Scan for the cell matching the given text and deliver its [X, Y] coordinate at center. 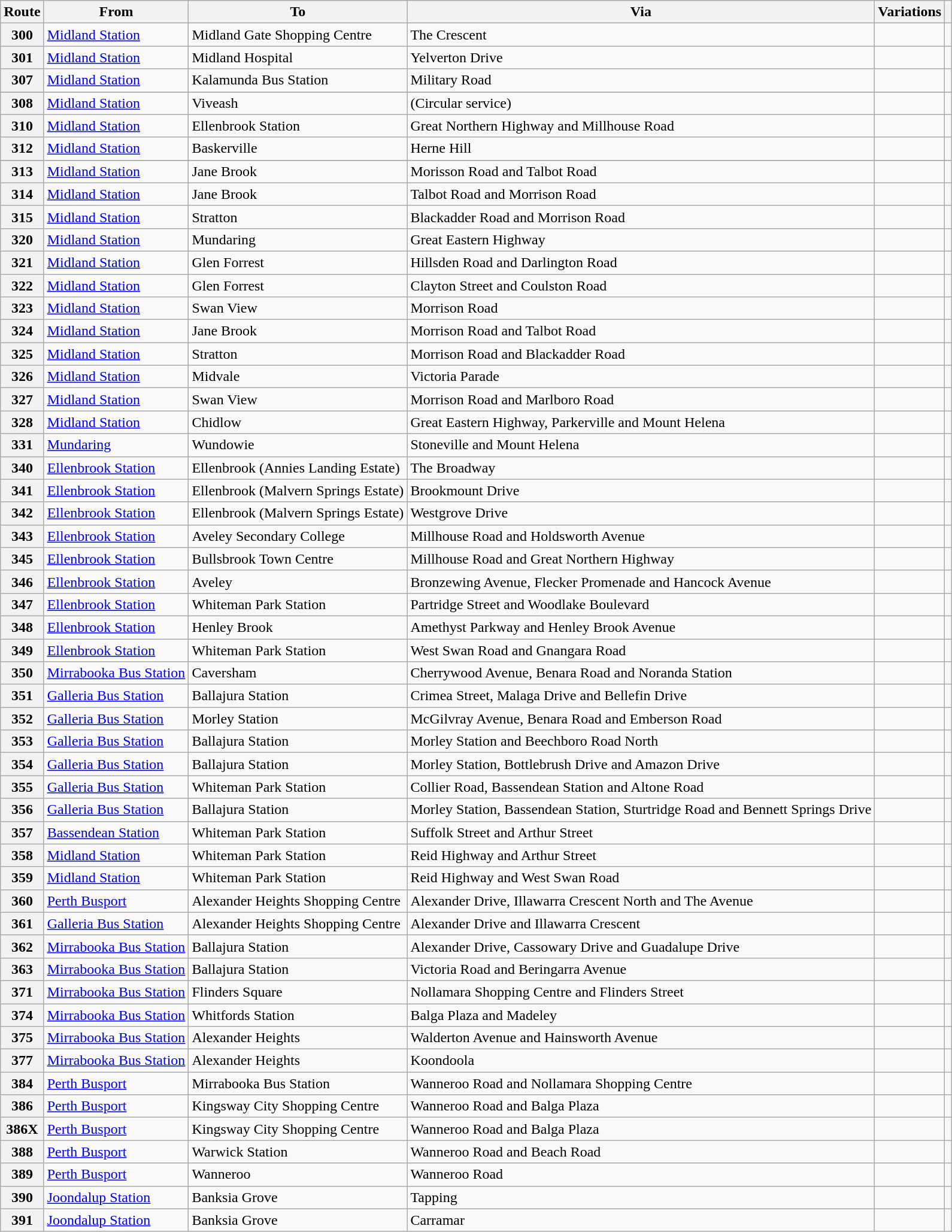
West Swan Road and Gnangara Road [641, 650]
Victoria Parade [641, 377]
374 [22, 1015]
Westgrove Drive [641, 513]
363 [22, 969]
346 [22, 582]
Walderton Avenue and Hainsworth Avenue [641, 1038]
359 [22, 878]
342 [22, 513]
320 [22, 240]
300 [22, 35]
355 [22, 787]
386X [22, 1129]
375 [22, 1038]
Morrison Road [641, 308]
321 [22, 262]
Tapping [641, 1197]
Morrison Road and Blackadder Road [641, 354]
(Circular service) [641, 103]
Route [22, 12]
371 [22, 992]
327 [22, 399]
The Crescent [641, 35]
Baskerville [298, 149]
Morley Station and Beechboro Road North [641, 741]
Warwick Station [298, 1152]
353 [22, 741]
Whitfords Station [298, 1015]
Partridge Street and Woodlake Boulevard [641, 604]
Clayton Street and Coulston Road [641, 286]
350 [22, 673]
Bronzewing Avenue, Flecker Promenade and Hancock Avenue [641, 582]
Morrison Road and Marlboro Road [641, 399]
384 [22, 1083]
Variations [910, 12]
345 [22, 559]
340 [22, 468]
Nollamara Shopping Centre and Flinders Street [641, 992]
Wundowie [298, 445]
Hillsden Road and Darlington Road [641, 262]
Alexander Drive and Illawarra Crescent [641, 924]
Millhouse Road and Holdsworth Avenue [641, 536]
Herne Hill [641, 149]
Great Eastern Highway [641, 240]
Brookmount Drive [641, 491]
315 [22, 217]
Flinders Square [298, 992]
Midvale [298, 377]
348 [22, 627]
Amethyst Parkway and Henley Brook Avenue [641, 627]
313 [22, 171]
Reid Highway and Arthur Street [641, 855]
Great Eastern Highway, Parkerville and Mount Helena [641, 422]
Carramar [641, 1220]
Crimea Street, Malaga Drive and Bellefin Drive [641, 696]
Viveash [298, 103]
362 [22, 946]
361 [22, 924]
351 [22, 696]
360 [22, 901]
356 [22, 810]
352 [22, 719]
388 [22, 1152]
343 [22, 536]
From [116, 12]
Morisson Road and Talbot Road [641, 171]
Chidlow [298, 422]
Bassendean Station [116, 833]
312 [22, 149]
Morley Station [298, 719]
Yelverton Drive [641, 57]
308 [22, 103]
Wanneroo Road [641, 1175]
Henley Brook [298, 627]
322 [22, 286]
Collier Road, Bassendean Station and Altone Road [641, 787]
Midland Hospital [298, 57]
331 [22, 445]
Bullsbrook Town Centre [298, 559]
389 [22, 1175]
314 [22, 194]
To [298, 12]
386 [22, 1106]
Alexander Drive, Cassowary Drive and Guadalupe Drive [641, 946]
Koondoola [641, 1061]
323 [22, 308]
328 [22, 422]
310 [22, 126]
341 [22, 491]
Wanneroo Road and Beach Road [641, 1152]
Military Road [641, 80]
391 [22, 1220]
325 [22, 354]
McGilvray Avenue, Benara Road and Emberson Road [641, 719]
Balga Plaza and Madeley [641, 1015]
Millhouse Road and Great Northern Highway [641, 559]
Kalamunda Bus Station [298, 80]
377 [22, 1061]
Midland Gate Shopping Centre [298, 35]
Alexander Drive, Illawarra Crescent North and The Avenue [641, 901]
Reid Highway and West Swan Road [641, 878]
307 [22, 80]
Morley Station, Bassendean Station, Sturtridge Road and Bennett Springs Drive [641, 810]
Talbot Road and Morrison Road [641, 194]
357 [22, 833]
Great Northern Highway and Millhouse Road [641, 126]
Stoneville and Mount Helena [641, 445]
358 [22, 855]
Wanneroo [298, 1175]
Blackadder Road and Morrison Road [641, 217]
Morley Station, Bottlebrush Drive and Amazon Drive [641, 764]
Wanneroo Road and Nollamara Shopping Centre [641, 1083]
Via [641, 12]
354 [22, 764]
347 [22, 604]
Ellenbrook (Annies Landing Estate) [298, 468]
Victoria Road and Beringarra Avenue [641, 969]
Suffolk Street and Arthur Street [641, 833]
Aveley Secondary College [298, 536]
The Broadway [641, 468]
326 [22, 377]
Aveley [298, 582]
Cherrywood Avenue, Benara Road and Noranda Station [641, 673]
390 [22, 1197]
349 [22, 650]
Caversham [298, 673]
324 [22, 331]
Morrison Road and Talbot Road [641, 331]
301 [22, 57]
